Identify which cell holds the provided text, then report its (X, Y) central coordinate. 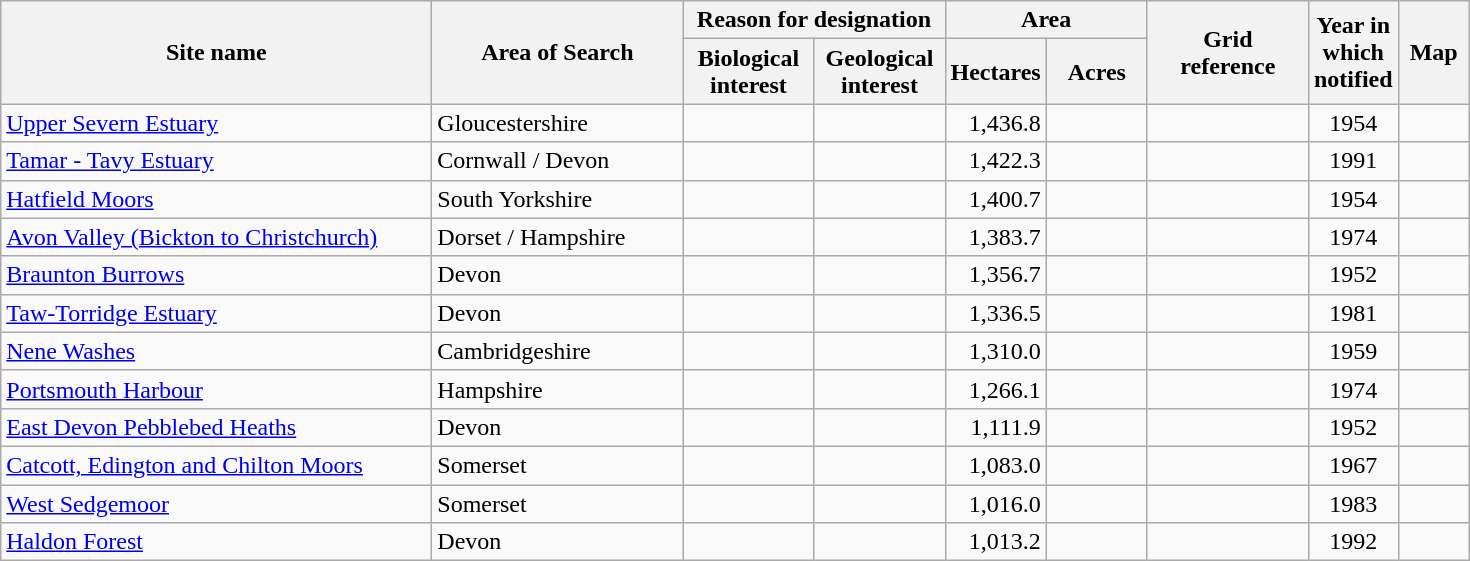
1,336.5 (996, 313)
1,356.7 (996, 275)
Cambridgeshire (558, 351)
Reason for designation (814, 20)
Braunton Burrows (216, 275)
Upper Severn Estuary (216, 123)
Area of Search (558, 52)
Catcott, Edington and Chilton Moors (216, 465)
Map (1434, 52)
1,016.0 (996, 503)
Hatfield Moors (216, 199)
1959 (1353, 351)
1,436.8 (996, 123)
1,422.3 (996, 161)
Tamar - Tavy Estuary (216, 161)
1,111.9 (996, 427)
Hectares (996, 72)
Portsmouth Harbour (216, 389)
1,400.7 (996, 199)
Taw-Torridge Estuary (216, 313)
Hampshire (558, 389)
West Sedgemoor (216, 503)
1983 (1353, 503)
Avon Valley (Bickton to Christchurch) (216, 237)
1,083.0 (996, 465)
1,266.1 (996, 389)
Area (1046, 20)
1992 (1353, 542)
East Devon Pebblebed Heaths (216, 427)
Biological interest (748, 72)
1991 (1353, 161)
Haldon Forest (216, 542)
Nene Washes (216, 351)
Site name (216, 52)
Grid reference (1228, 52)
1967 (1353, 465)
South Yorkshire (558, 199)
Acres (1096, 72)
Cornwall / Devon (558, 161)
Geological interest (880, 72)
1,013.2 (996, 542)
Gloucestershire (558, 123)
1981 (1353, 313)
Dorset / Hampshire (558, 237)
1,383.7 (996, 237)
Year in which notified (1353, 52)
1,310.0 (996, 351)
